Return the [X, Y] coordinate for the center point of the cell that contains the specified text.  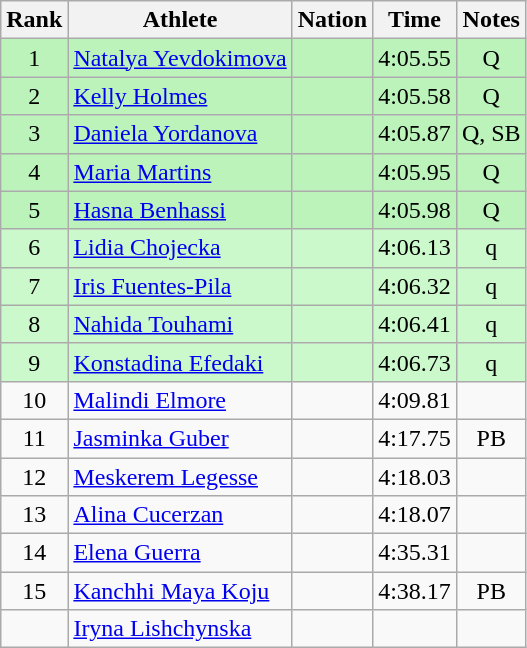
4:18.03 [415, 477]
1 [34, 58]
Rank [34, 20]
Natalya Yevdokimova [180, 58]
4:06.73 [415, 362]
Meskerem Legesse [180, 477]
4:38.17 [415, 591]
Kanchhi Maya Koju [180, 591]
9 [34, 362]
Elena Guerra [180, 553]
Nation [332, 20]
15 [34, 591]
13 [34, 515]
6 [34, 248]
Athlete [180, 20]
3 [34, 134]
Time [415, 20]
2 [34, 96]
Lidia Chojecka [180, 248]
Jasminka Guber [180, 438]
4:06.13 [415, 248]
10 [34, 400]
4 [34, 172]
4:05.55 [415, 58]
Konstadina Efedaki [180, 362]
Hasna Benhassi [180, 210]
Daniela Yordanova [180, 134]
Malindi Elmore [180, 400]
Nahida Touhami [180, 324]
4:05.98 [415, 210]
8 [34, 324]
4:06.32 [415, 286]
14 [34, 553]
Kelly Holmes [180, 96]
7 [34, 286]
4:17.75 [415, 438]
Alina Cucerzan [180, 515]
Q, SB [491, 134]
Notes [491, 20]
4:06.41 [415, 324]
4:18.07 [415, 515]
Maria Martins [180, 172]
Iris Fuentes-Pila [180, 286]
4:35.31 [415, 553]
4:09.81 [415, 400]
5 [34, 210]
Iryna Lishchynska [180, 629]
4:05.58 [415, 96]
11 [34, 438]
4:05.87 [415, 134]
12 [34, 477]
4:05.95 [415, 172]
